For the text-containing cell, return its midpoint in (x, y) coordinate format. 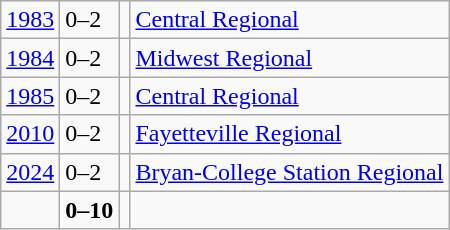
Bryan-College Station Regional (290, 172)
2024 (30, 172)
Midwest Regional (290, 58)
2010 (30, 134)
1984 (30, 58)
1983 (30, 20)
1985 (30, 96)
0–10 (90, 210)
Fayetteville Regional (290, 134)
